Locate the cell with the specified text and output its [X, Y] center coordinate. 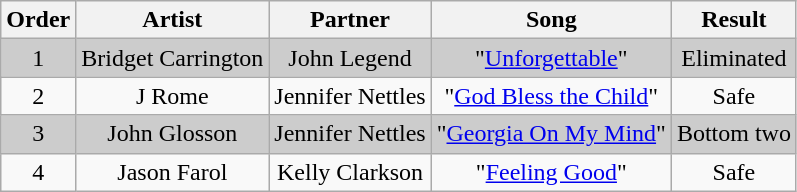
J Rome [172, 96]
"Georgia On My Mind" [551, 134]
"God Bless the Child" [551, 96]
3 [38, 134]
John Glosson [172, 134]
John Legend [350, 58]
"Unforgettable" [551, 58]
Bridget Carrington [172, 58]
Bottom two [734, 134]
Jason Farol [172, 172]
Partner [350, 20]
Order [38, 20]
1 [38, 58]
Eliminated [734, 58]
"Feeling Good" [551, 172]
Kelly Clarkson [350, 172]
Result [734, 20]
4 [38, 172]
2 [38, 96]
Song [551, 20]
Artist [172, 20]
